Return [x, y] of the center of cell containing provided text 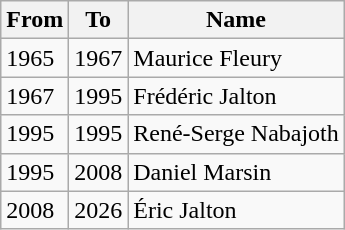
Frédéric Jalton [236, 96]
René-Serge Nabajoth [236, 134]
Name [236, 20]
Daniel Marsin [236, 172]
2026 [98, 210]
Éric Jalton [236, 210]
Maurice Fleury [236, 58]
To [98, 20]
From [35, 20]
1965 [35, 58]
